Pinpoint the cell where the given text exists, returning its [x, y] midpoint coordinate. 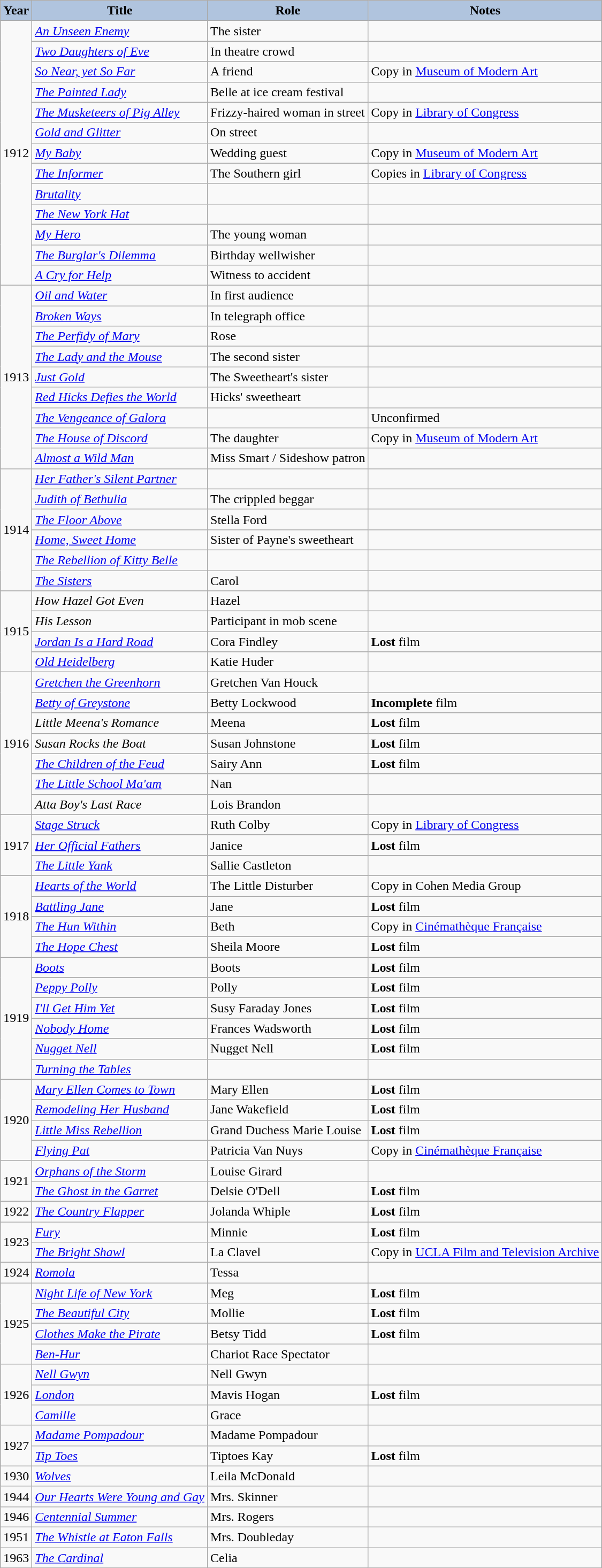
Hicks' sweetheart [288, 397]
Mollie [288, 1313]
Carol [288, 580]
Stella Ford [288, 519]
Tip Toes [120, 1456]
Frizzy-haired woman in street [288, 112]
Tiptoes Kay [288, 1456]
The House of Discord [120, 438]
Peppy Polly [120, 988]
Our Hearts Were Young and Gay [120, 1496]
The Bright Shawl [120, 1252]
Almost a Wild Man [120, 458]
Jane [288, 906]
In telegraph office [288, 316]
Sister of Payne's sweetheart [288, 540]
Janice [288, 845]
Patricia Van Nuys [288, 1150]
The Southern girl [288, 173]
Clothes Make the Pirate [120, 1334]
Gretchen the Greenhorn [120, 682]
1916 [16, 743]
The Informer [120, 173]
Grace [288, 1415]
Meg [288, 1293]
Incomplete film [485, 703]
Katie Huder [288, 662]
The Country Flapper [120, 1211]
Remodeling Her Husband [120, 1110]
The daughter [288, 438]
Lois Brandon [288, 804]
Rose [288, 336]
Her Father's Silent Partner [120, 479]
So Near, yet So Far [120, 72]
Year [16, 11]
Unconfirmed [485, 418]
Minnie [288, 1232]
The New York Hat [120, 214]
1920 [16, 1120]
Participant in mob scene [288, 621]
Beth [288, 927]
Gold and Glitter [120, 133]
In theatre crowd [288, 51]
Susan Johnstone [288, 743]
Brutality [120, 194]
Copies in Library of Congress [485, 173]
The Lady and the Mouse [120, 357]
Flying Pat [120, 1150]
Title [120, 11]
The Floor Above [120, 519]
The Little Disturber [288, 886]
1951 [16, 1537]
1913 [16, 378]
Hazel [288, 601]
1923 [16, 1242]
How Hazel Got Even [120, 601]
Wolves [120, 1476]
Battling Jane [120, 906]
Stage Struck [120, 825]
Mrs. Skinner [288, 1496]
Role [288, 11]
1919 [16, 1018]
The Children of the Feud [120, 764]
Louise Girard [288, 1171]
I'll Get Him Yet [120, 1008]
A friend [288, 72]
Sairy Ann [288, 764]
Jolanda Whiple [288, 1211]
The Burglar's Dilemma [120, 255]
Mary Ellen [288, 1089]
Two Daughters of Eve [120, 51]
1917 [16, 845]
Celia [288, 1558]
In first audience [288, 296]
Copy in Cohen Media Group [485, 886]
Old Heidelberg [120, 662]
The Hope Chest [120, 947]
Ruth Colby [288, 825]
Hearts of the World [120, 886]
Orphans of the Storm [120, 1171]
Sheila Moore [288, 947]
The Perfidy of Mary [120, 336]
1921 [16, 1181]
Susy Faraday Jones [288, 1008]
Ben-Hur [120, 1354]
My Hero [120, 234]
On street [288, 133]
1918 [16, 916]
Meena [288, 723]
Centennial Summer [120, 1517]
Nan [288, 784]
La Clavel [288, 1252]
The Sweetheart's sister [288, 377]
Notes [485, 11]
1927 [16, 1446]
1915 [16, 632]
Nobody Home [120, 1028]
Cora Findley [288, 642]
A Cry for Help [120, 275]
Leila McDonald [288, 1476]
Turning the Tables [120, 1069]
The second sister [288, 357]
Just Gold [120, 377]
Grand Duchess Marie Louise [288, 1130]
Frances Wadsworth [288, 1028]
Jordan Is a Hard Road [120, 642]
Wedding guest [288, 153]
Fury [120, 1232]
The Whistle at Eaton Falls [120, 1537]
The Cardinal [120, 1558]
Copy in UCLA Film and Television Archive [485, 1252]
Jane Wakefield [288, 1110]
1914 [16, 529]
The Ghost in the Garret [120, 1191]
The Little Yank [120, 865]
Sallie Castleton [288, 865]
Mavis Hogan [288, 1395]
The Rebellion of Kitty Belle [120, 560]
The Beautiful City [120, 1313]
An Unseen Enemy [120, 31]
Witness to accident [288, 275]
1924 [16, 1273]
Romola [120, 1273]
Little Miss Rebellion [120, 1130]
My Baby [120, 153]
1944 [16, 1496]
The Vengeance of Galora [120, 418]
The Sisters [120, 580]
Tessa [288, 1273]
1912 [16, 153]
The sister [288, 31]
Camille [120, 1415]
Betsy Tidd [288, 1334]
The Hun Within [120, 927]
Miss Smart / Sideshow patron [288, 458]
1930 [16, 1476]
Mrs. Rogers [288, 1517]
Betty of Greystone [120, 703]
Chariot Race Spectator [288, 1354]
Red Hicks Defies the World [120, 397]
Oil and Water [120, 296]
Gretchen Van Houck [288, 682]
Birthday wellwisher [288, 255]
1963 [16, 1558]
Her Official Fathers [120, 845]
Mary Ellen Comes to Town [120, 1089]
The young woman [288, 234]
Little Meena's Romance [120, 723]
1925 [16, 1324]
His Lesson [120, 621]
Judith of Bethulia [120, 499]
1946 [16, 1517]
London [120, 1395]
Night Life of New York [120, 1293]
Polly [288, 988]
Delsie O'Dell [288, 1191]
Betty Lockwood [288, 703]
Atta Boy's Last Race [120, 804]
Belle at ice cream festival [288, 92]
Broken Ways [120, 316]
1926 [16, 1395]
1922 [16, 1211]
The Painted Lady [120, 92]
The crippled beggar [288, 499]
The Little School Ma'am [120, 784]
Susan Rocks the Boat [120, 743]
The Musketeers of Pig Alley [120, 112]
Home, Sweet Home [120, 540]
Mrs. Doubleday [288, 1537]
